Scan for the cell matching the given text and deliver its [x, y] coordinate at center. 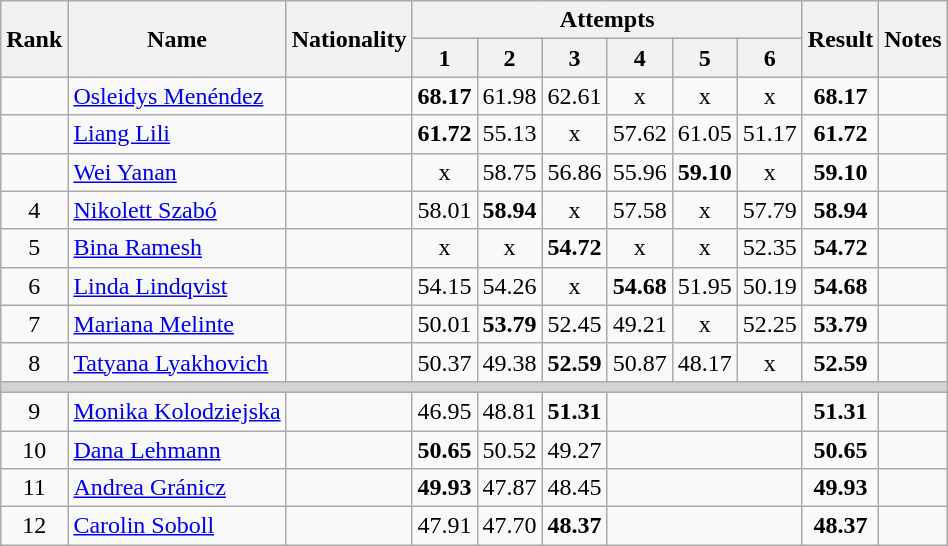
51.17 [770, 134]
2 [510, 58]
46.95 [444, 411]
50.19 [770, 286]
Name [177, 39]
1 [444, 58]
Bina Ramesh [177, 248]
57.58 [640, 210]
58.01 [444, 210]
48.17 [704, 362]
Monika Kolodziejska [177, 411]
49.21 [640, 324]
54.15 [444, 286]
49.27 [574, 449]
48.81 [510, 411]
Attempts [607, 20]
50.37 [444, 362]
Liang Lili [177, 134]
58.75 [510, 172]
48.45 [574, 488]
Nikolett Szabó [177, 210]
55.13 [510, 134]
Result [840, 39]
55.96 [640, 172]
47.91 [444, 526]
10 [34, 449]
Nationality [349, 39]
Osleidys Menéndez [177, 96]
51.95 [704, 286]
12 [34, 526]
52.25 [770, 324]
54.26 [510, 286]
Tatyana Lyakhovich [177, 362]
52.45 [574, 324]
61.05 [704, 134]
Mariana Melinte [177, 324]
3 [574, 58]
50.87 [640, 362]
8 [34, 362]
62.61 [574, 96]
Rank [34, 39]
52.35 [770, 248]
11 [34, 488]
61.98 [510, 96]
7 [34, 324]
Carolin Soboll [177, 526]
9 [34, 411]
Linda Lindqvist [177, 286]
47.70 [510, 526]
57.62 [640, 134]
56.86 [574, 172]
Wei Yanan [177, 172]
49.38 [510, 362]
47.87 [510, 488]
50.01 [444, 324]
57.79 [770, 210]
50.52 [510, 449]
Andrea Gránicz [177, 488]
Dana Lehmann [177, 449]
Notes [913, 39]
